From the cell containing the given text, extract its center point as [x, y] coordinate. 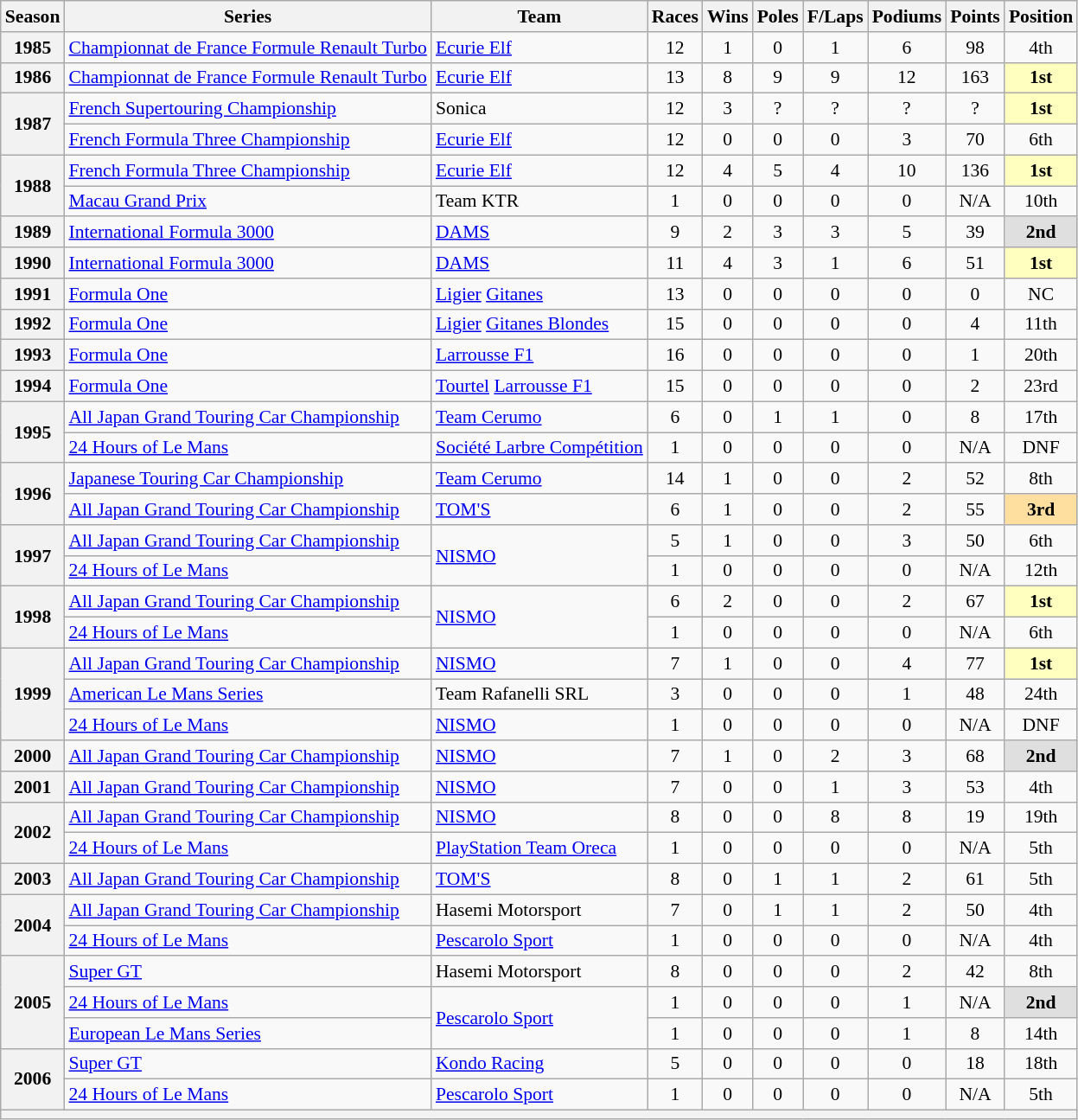
2002 [33, 832]
39 [975, 233]
61 [975, 880]
17th [1041, 417]
1990 [33, 263]
53 [975, 787]
19th [1041, 817]
European Le Mans Series [247, 1034]
Ligier Gitanes [539, 294]
51 [975, 263]
2000 [33, 756]
Races [675, 16]
98 [975, 48]
14th [1041, 1034]
Team Rafanelli SRL [539, 694]
1993 [33, 355]
11 [675, 263]
Société Larbre Compétition [539, 448]
10th [1041, 202]
American Le Mans Series [247, 694]
1995 [33, 432]
Points [975, 16]
F/Laps [835, 16]
2005 [33, 1003]
52 [975, 479]
67 [975, 602]
163 [975, 78]
2001 [33, 787]
70 [975, 140]
1989 [33, 233]
PlayStation Team Oreca [539, 848]
1999 [33, 694]
French Supertouring Championship [247, 109]
Tourtel Larrousse F1 [539, 387]
20th [1041, 355]
55 [975, 509]
18th [1041, 1064]
11th [1041, 324]
Team KTR [539, 202]
23rd [1041, 387]
Kondo Racing [539, 1064]
42 [975, 972]
Season [33, 16]
Podiums [908, 16]
1985 [33, 48]
48 [975, 694]
136 [975, 170]
2006 [33, 1079]
Poles [778, 16]
1996 [33, 495]
18 [975, 1064]
Wins [728, 16]
14 [675, 479]
Larrousse F1 [539, 355]
24th [1041, 694]
1998 [33, 618]
1986 [33, 78]
Position [1041, 16]
Macau Grand Prix [247, 202]
Sonica [539, 109]
Team [539, 16]
16 [675, 355]
2004 [33, 925]
Japanese Touring Car Championship [247, 479]
Ligier Gitanes Blondes [539, 324]
Series [247, 16]
10 [908, 170]
1988 [33, 185]
1991 [33, 294]
19 [975, 817]
1992 [33, 324]
1987 [33, 125]
1997 [33, 555]
12th [1041, 571]
3rd [1041, 509]
1994 [33, 387]
77 [975, 663]
NC [1041, 294]
68 [975, 756]
2003 [33, 880]
